Extract the (X, Y) coordinate from the center of the cell holding the provided text.  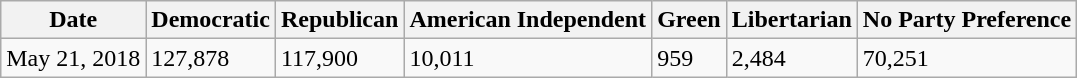
117,900 (339, 58)
May 21, 2018 (74, 58)
127,878 (211, 58)
2,484 (792, 58)
Libertarian (792, 20)
10,011 (528, 58)
No Party Preference (966, 20)
Democratic (211, 20)
Republican (339, 20)
959 (690, 58)
American Independent (528, 20)
70,251 (966, 58)
Green (690, 20)
Date (74, 20)
